Find where the given text appears and provide that cell's center as [X, Y] coordinate. 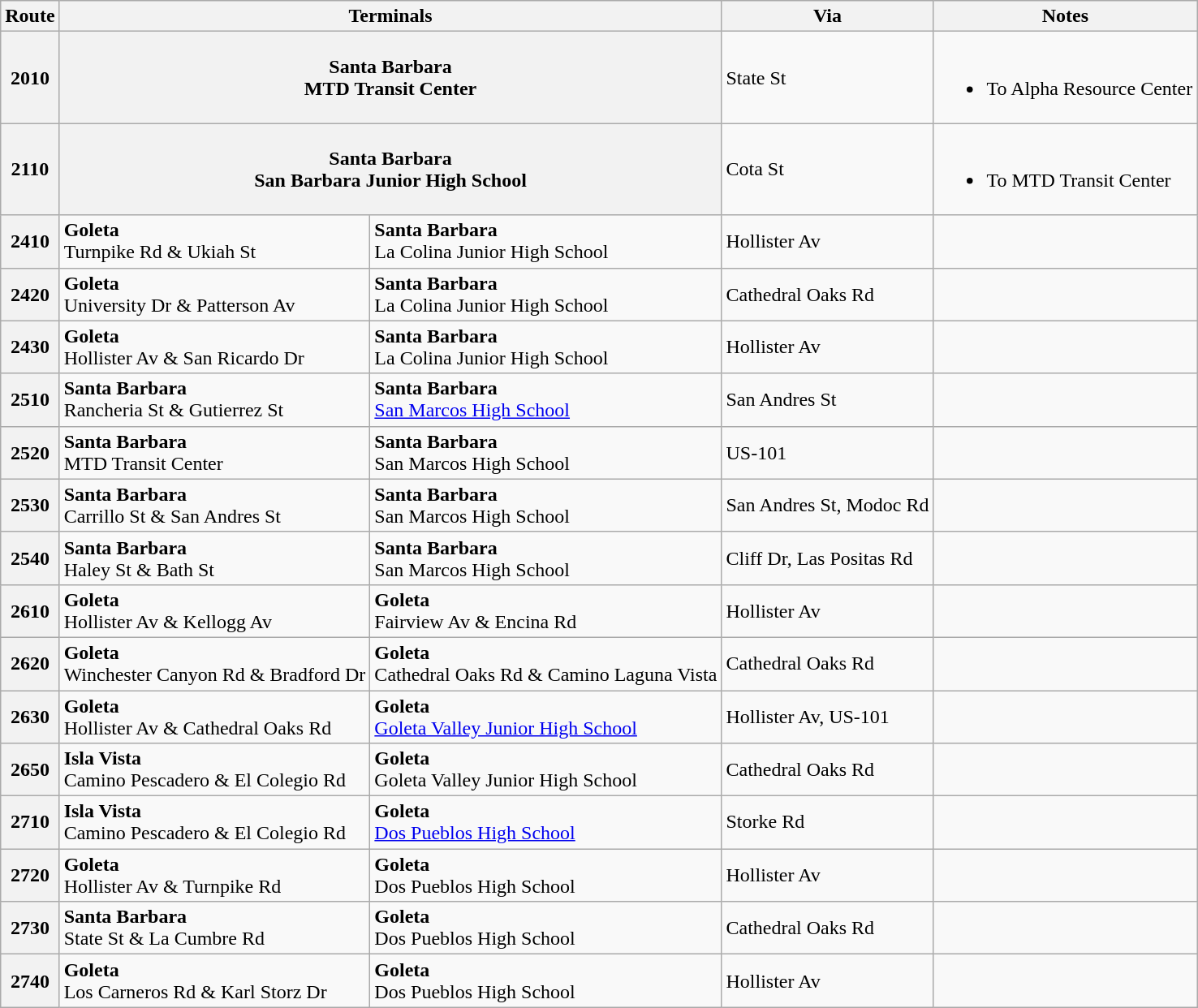
Notes [1065, 16]
2510 [30, 399]
2010 [30, 78]
2420 [30, 294]
To Alpha Resource Center [1065, 78]
Santa BarbaraState St & La Cumbre Rd [214, 928]
2630 [30, 716]
State St [828, 78]
2650 [30, 769]
San Andres St [828, 399]
GoletaHollister Av & Turnpike Rd [214, 875]
Cliff Dr, Las Positas Rd [828, 558]
Santa BarbaraCarrillo St & San Andres St [214, 505]
2430 [30, 347]
Santa BarbaraRancheria St & Gutierrez St [214, 399]
GoletaHollister Av & Cathedral Oaks Rd [214, 716]
2720 [30, 875]
Terminals [390, 16]
GoletaWinchester Canyon Rd & Bradford Dr [214, 664]
San Andres St, Modoc Rd [828, 505]
Storke Rd [828, 823]
2530 [30, 505]
GoletaFairview Av & Encina Rd [545, 610]
2730 [30, 928]
2740 [30, 980]
2110 [30, 169]
2620 [30, 664]
2520 [30, 453]
Cota St [828, 169]
GoletaHollister Av & San Ricardo Dr [214, 347]
To MTD Transit Center [1065, 169]
GoletaLos Carneros Rd & Karl Storz Dr [214, 980]
GoletaHollister Av & Kellogg Av [214, 610]
Via [828, 16]
2610 [30, 610]
Santa BarbaraHaley St & Bath St [214, 558]
GoletaCathedral Oaks Rd & Camino Laguna Vista [545, 664]
Route [30, 16]
2410 [30, 242]
2710 [30, 823]
2540 [30, 558]
US-101 [828, 453]
GoletaUniversity Dr & Patterson Av [214, 294]
Santa BarbaraSan Barbara Junior High School [390, 169]
Hollister Av, US-101 [828, 716]
GoletaTurnpike Rd & Ukiah St [214, 242]
